Pinpoint the cell where the given text exists, returning its (x, y) midpoint coordinate. 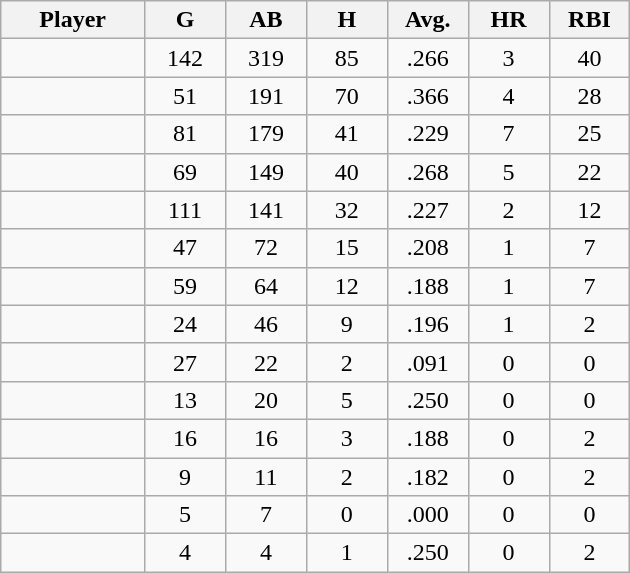
59 (186, 286)
25 (590, 134)
32 (346, 210)
.229 (428, 134)
15 (346, 248)
81 (186, 134)
141 (266, 210)
.268 (428, 172)
27 (186, 362)
.366 (428, 96)
.266 (428, 58)
20 (266, 400)
70 (346, 96)
HR (508, 20)
46 (266, 324)
47 (186, 248)
72 (266, 248)
.091 (428, 362)
13 (186, 400)
64 (266, 286)
.208 (428, 248)
41 (346, 134)
.000 (428, 515)
11 (266, 477)
28 (590, 96)
.196 (428, 324)
142 (186, 58)
RBI (590, 20)
24 (186, 324)
111 (186, 210)
179 (266, 134)
H (346, 20)
85 (346, 58)
69 (186, 172)
51 (186, 96)
.227 (428, 210)
149 (266, 172)
319 (266, 58)
AB (266, 20)
G (186, 20)
191 (266, 96)
.182 (428, 477)
Player (73, 20)
Avg. (428, 20)
